Determine the [X, Y] coordinate at the center of the cell enclosing the given text.  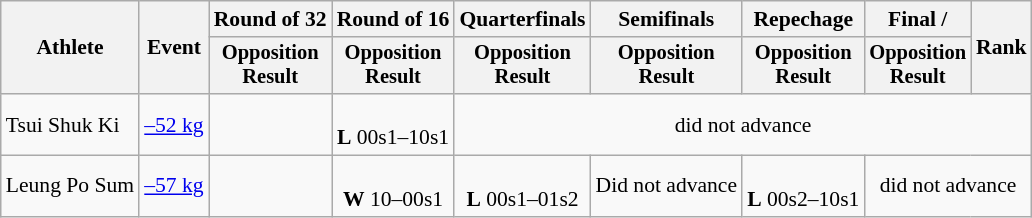
L 00s1–10s1 [394, 124]
Event [174, 48]
Final / [918, 19]
L 00s1–01s2 [522, 186]
Round of 32 [270, 19]
Did not advance [667, 186]
Quarterfinals [522, 19]
Rank [1002, 48]
Leung Po Sum [70, 186]
Repechage [803, 19]
L 00s2–10s1 [803, 186]
Round of 16 [394, 19]
–57 kg [174, 186]
W 10–00s1 [394, 186]
Semifinals [667, 19]
–52 kg [174, 124]
Athlete [70, 48]
Tsui Shuk Ki [70, 124]
